Output the (x, y) coordinate of the center of the cell containing the given text.  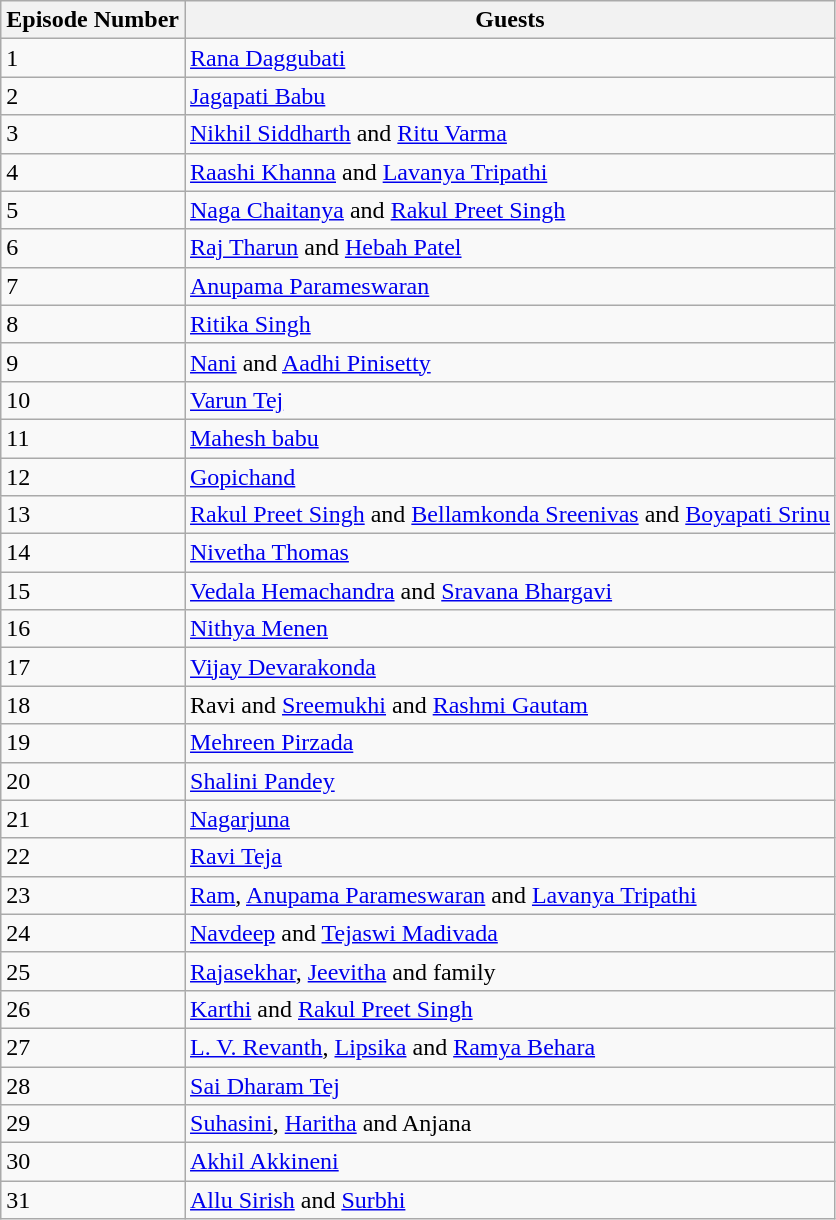
Rakul Preet Singh and Bellamkonda Sreenivas and Boyapati Srinu (510, 515)
3 (93, 134)
Anupama Parameswaran (510, 286)
Nikhil Siddharth and Ritu Varma (510, 134)
25 (93, 971)
16 (93, 629)
Shalini Pandey (510, 781)
11 (93, 438)
28 (93, 1085)
15 (93, 591)
Nivetha Thomas (510, 553)
Jagapati Babu (510, 96)
21 (93, 819)
14 (93, 553)
Gopichand (510, 477)
Ram, Anupama Parameswaran and Lavanya Tripathi (510, 895)
12 (93, 477)
Raj Tharun and Hebah Patel (510, 248)
L. V. Revanth, Lipsika and Ramya Behara (510, 1047)
Nani and Aadhi Pinisetty (510, 362)
Suhasini, Haritha and Anjana (510, 1124)
19 (93, 743)
1 (93, 58)
Karthi and Rakul Preet Singh (510, 1009)
Varun Tej (510, 400)
Ravi Teja (510, 857)
Episode Number (93, 20)
18 (93, 705)
Guests (510, 20)
4 (93, 172)
24 (93, 933)
Raashi Khanna and Lavanya Tripathi (510, 172)
Mahesh babu (510, 438)
27 (93, 1047)
31 (93, 1200)
Rajasekhar, Jeevitha and family (510, 971)
Nagarjuna (510, 819)
Ritika Singh (510, 324)
5 (93, 210)
29 (93, 1124)
9 (93, 362)
10 (93, 400)
23 (93, 895)
26 (93, 1009)
Akhil Akkineni (510, 1162)
Rana Daggubati (510, 58)
2 (93, 96)
8 (93, 324)
20 (93, 781)
Mehreen Pirzada (510, 743)
6 (93, 248)
Nithya Menen (510, 629)
Allu Sirish and Surbhi (510, 1200)
Ravi and Sreemukhi and Rashmi Gautam (510, 705)
Sai Dharam Tej (510, 1085)
22 (93, 857)
Vijay Devarakonda (510, 667)
Naga Chaitanya and Rakul Preet Singh (510, 210)
13 (93, 515)
30 (93, 1162)
7 (93, 286)
17 (93, 667)
Vedala Hemachandra and Sravana Bhargavi (510, 591)
Navdeep and Tejaswi Madivada (510, 933)
